Extract the (X, Y) coordinate from the center of the cell holding the provided text.  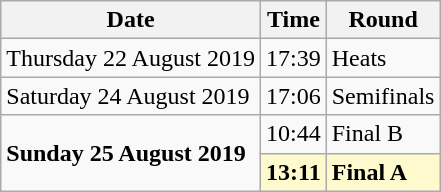
Heats (383, 58)
10:44 (293, 134)
Sunday 25 August 2019 (131, 153)
Saturday 24 August 2019 (131, 96)
Thursday 22 August 2019 (131, 58)
Time (293, 20)
Final B (383, 134)
13:11 (293, 172)
17:06 (293, 96)
Final A (383, 172)
Semifinals (383, 96)
17:39 (293, 58)
Date (131, 20)
Round (383, 20)
